Capture the cell that displays the provided text and extract its (X, Y) central coordinate. 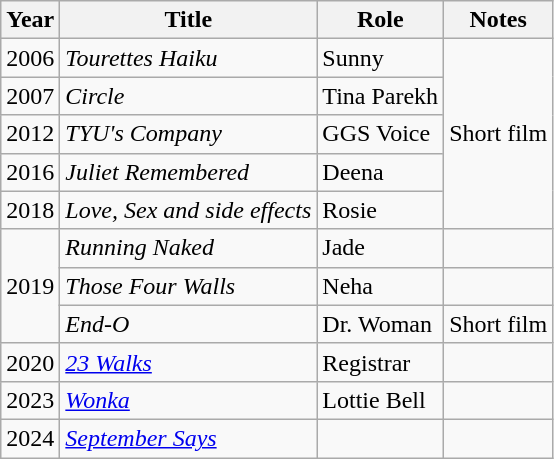
Year (30, 20)
2024 (30, 438)
2016 (30, 172)
End-O (188, 324)
Role (380, 20)
September Says (188, 438)
2007 (30, 96)
2012 (30, 134)
2018 (30, 210)
Juliet Remembered (188, 172)
Jade (380, 248)
2020 (30, 362)
Title (188, 20)
2006 (30, 58)
Notes (498, 20)
Registrar (380, 362)
Neha (380, 286)
Those Four Walls (188, 286)
Rosie (380, 210)
2019 (30, 286)
Love, Sex and side effects (188, 210)
Circle (188, 96)
Running Naked (188, 248)
Lottie Bell (380, 400)
Dr. Woman (380, 324)
Sunny (380, 58)
2023 (30, 400)
GGS Voice (380, 134)
TYU's Company (188, 134)
23 Walks (188, 362)
Deena (380, 172)
Tourettes Haiku (188, 58)
Tina Parekh (380, 96)
Wonka (188, 400)
